Locate the cell with the specified text and output its (x, y) center coordinate. 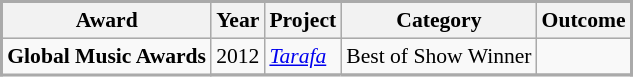
Year (238, 20)
Global Music Awards (107, 56)
Project (302, 20)
2012 (238, 56)
Tarafa (302, 56)
Category (438, 20)
Award (107, 20)
Outcome (584, 20)
Best of Show Winner (438, 56)
